Pinpoint the cell where the given text exists, returning its (x, y) midpoint coordinate. 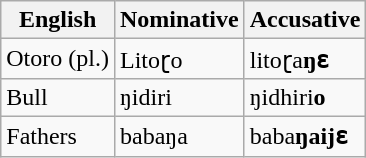
English (58, 20)
Nominative (179, 20)
Otoro (pl.) (58, 59)
Accusative (305, 20)
litoɽaŋɛ (305, 59)
babaŋaijɛ (305, 136)
babaŋa (179, 136)
ŋidiri (179, 97)
Bull (58, 97)
Litoɽo (179, 59)
ŋidhirio (305, 97)
Fathers (58, 136)
